Provide the (X, Y) coordinate of the cell's center where the given text is located.  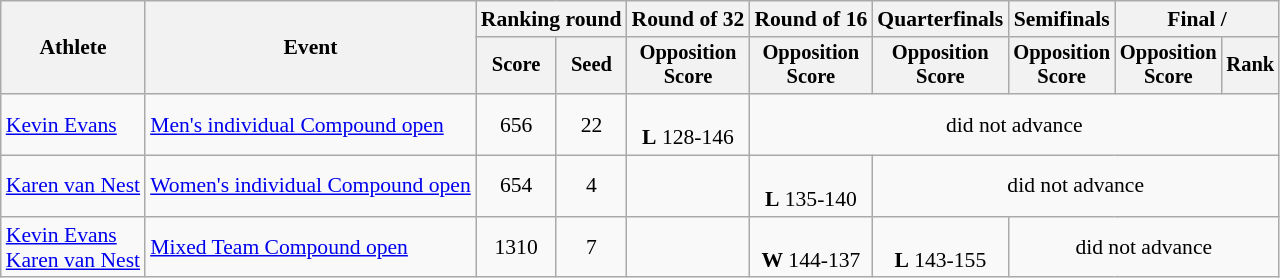
L 143-155 (940, 248)
Men's individual Compound open (310, 124)
Quarterfinals (940, 19)
656 (516, 124)
Seed (591, 66)
4 (591, 186)
Score (516, 66)
Round of 16 (810, 19)
Karen van Nest (73, 186)
L 135-140 (810, 186)
7 (591, 248)
Round of 32 (688, 19)
Ranking round (552, 19)
Rank (1251, 66)
1310 (516, 248)
Kevin EvansKaren van Nest (73, 248)
W 144-137 (810, 248)
Athlete (73, 48)
Women's individual Compound open (310, 186)
Final / (1197, 19)
Kevin Evans (73, 124)
654 (516, 186)
L 128-146 (688, 124)
22 (591, 124)
Event (310, 48)
Semifinals (1062, 19)
Mixed Team Compound open (310, 248)
